Output the [x, y] coordinate of the center of the cell containing the given text.  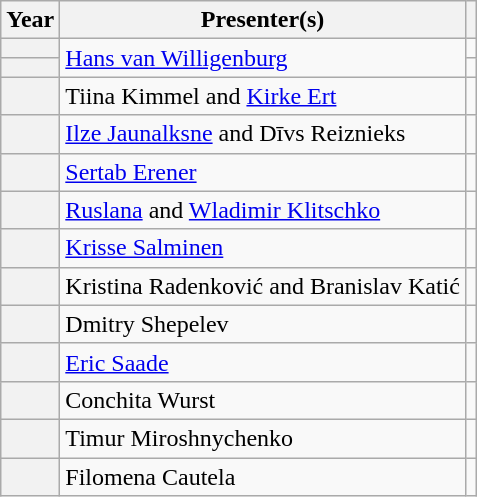
Conchita Wurst [263, 400]
Ruslana and Wladimir Klitschko [263, 210]
Sertab Erener [263, 172]
Hans van Willigenburg [263, 58]
Kristina Radenković and Branislav Katić [263, 286]
Krisse Salminen [263, 248]
Dmitry Shepelev [263, 324]
Tiina Kimmel and Kirke Ert [263, 96]
Eric Saade [263, 362]
Timur Miroshnychenko [263, 438]
Presenter(s) [263, 20]
Ilze Jaunalksne and Dīvs Reiznieks [263, 134]
Year [30, 20]
Filomena Cautela [263, 477]
